Scan for the cell matching the given text and deliver its (x, y) coordinate at center. 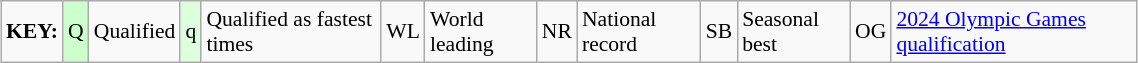
2024 Olympic Games qualification (1014, 32)
Q (76, 32)
NR (557, 32)
SB (720, 32)
OG (870, 32)
q (190, 32)
National record (639, 32)
KEY: (32, 32)
Qualified as fastest times (291, 32)
Qualified (135, 32)
WL (403, 32)
World leading (481, 32)
Seasonal best (794, 32)
